Locate the cell with the specified text and output its [X, Y] center coordinate. 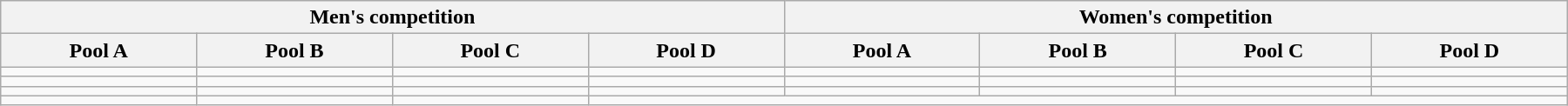
Women's competition [1176, 17]
Men's competition [392, 17]
